Return the (x, y) coordinate for the center point of the cell that contains the specified text.  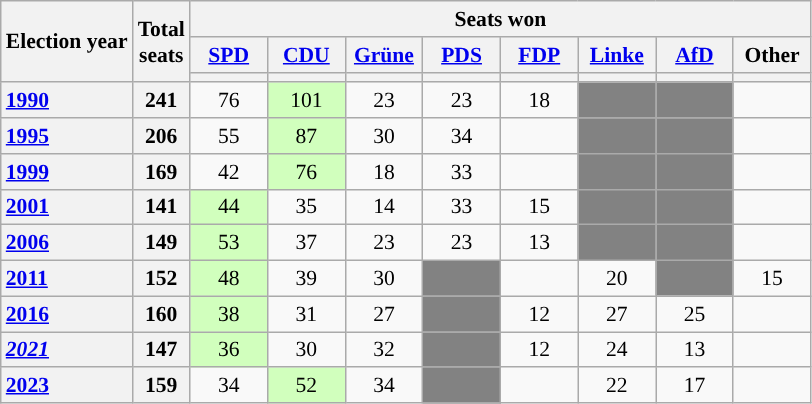
55 (229, 136)
38 (229, 314)
53 (229, 243)
Totalseats (162, 42)
20 (617, 279)
36 (229, 350)
22 (617, 386)
SPD (229, 55)
17 (695, 386)
CDU (307, 55)
Election year (67, 42)
32 (384, 350)
149 (162, 243)
2006 (67, 243)
141 (162, 207)
25 (695, 314)
87 (307, 136)
1999 (67, 172)
AfD (695, 55)
160 (162, 314)
206 (162, 136)
24 (617, 350)
31 (307, 314)
39 (307, 279)
152 (162, 279)
241 (162, 101)
1990 (67, 101)
42 (229, 172)
FDP (539, 55)
2016 (67, 314)
48 (229, 279)
52 (307, 386)
2001 (67, 207)
147 (162, 350)
37 (307, 243)
159 (162, 386)
Other (772, 55)
2011 (67, 279)
PDS (462, 55)
35 (307, 207)
Linke (617, 55)
101 (307, 101)
2023 (67, 386)
169 (162, 172)
44 (229, 207)
Seats won (500, 19)
14 (384, 207)
1995 (67, 136)
Grüne (384, 55)
2021 (67, 350)
